Pinpoint the cell where the given text exists, returning its (x, y) midpoint coordinate. 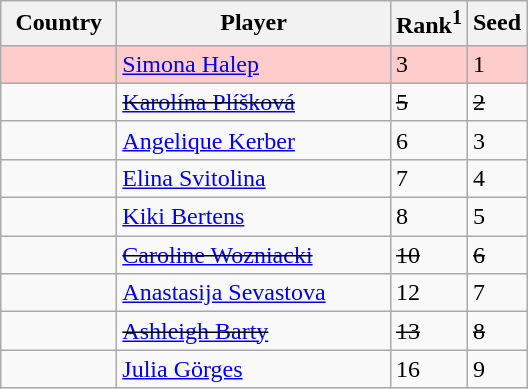
9 (496, 369)
Ashleigh Barty (254, 331)
2 (496, 102)
12 (428, 293)
Caroline Wozniacki (254, 255)
Angelique Kerber (254, 140)
Simona Halep (254, 64)
10 (428, 255)
4 (496, 178)
Anastasija Sevastova (254, 293)
Country (59, 24)
Julia Görges (254, 369)
Elina Svitolina (254, 178)
1 (496, 64)
13 (428, 331)
Karolína Plíšková (254, 102)
Seed (496, 24)
Rank1 (428, 24)
16 (428, 369)
Kiki Bertens (254, 217)
Player (254, 24)
